Determine the [x, y] coordinate at the center of the cell enclosing the given text.  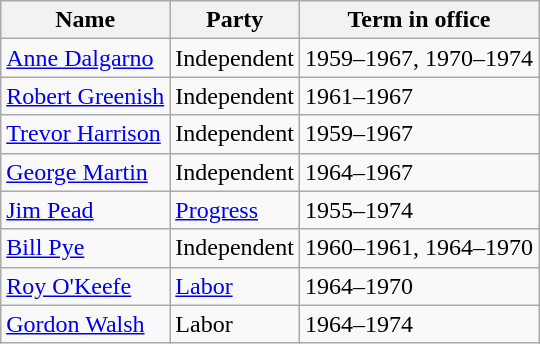
1964–1970 [418, 286]
George Martin [86, 172]
1955–1974 [418, 210]
Party [235, 20]
Gordon Walsh [86, 324]
Trevor Harrison [86, 134]
Anne Dalgarno [86, 58]
Name [86, 20]
1961–1967 [418, 96]
Bill Pye [86, 248]
Jim Pead [86, 210]
1959–1967 [418, 134]
Term in office [418, 20]
1964–1967 [418, 172]
Robert Greenish [86, 96]
Roy O'Keefe [86, 286]
Progress [235, 210]
1964–1974 [418, 324]
1959–1967, 1970–1974 [418, 58]
1960–1961, 1964–1970 [418, 248]
